Scan for the cell matching the given text and deliver its (X, Y) coordinate at center. 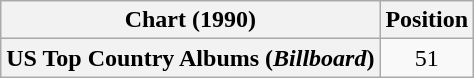
51 (427, 58)
Position (427, 20)
Chart (1990) (190, 20)
US Top Country Albums (Billboard) (190, 58)
